From the cell containing the given text, extract its center point as [x, y] coordinate. 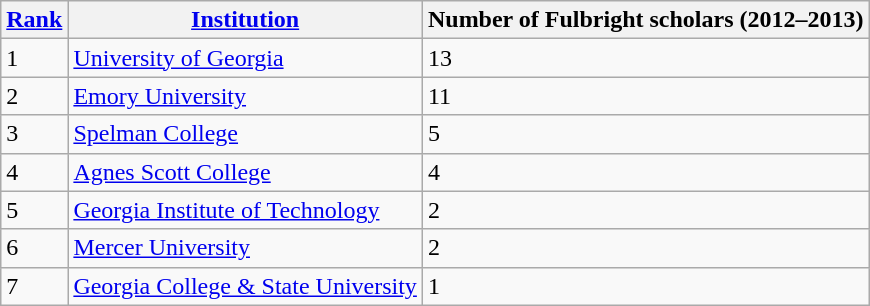
Rank [34, 20]
Georgia Institute of Technology [246, 210]
7 [34, 286]
Georgia College & State University [246, 286]
Spelman College [246, 134]
6 [34, 248]
Agnes Scott College [246, 172]
13 [646, 58]
Emory University [246, 96]
Institution [246, 20]
11 [646, 96]
Number of Fulbright scholars (2012–2013) [646, 20]
University of Georgia [246, 58]
Mercer University [246, 248]
3 [34, 134]
